Identify which cell holds the provided text, then report its [x, y] central coordinate. 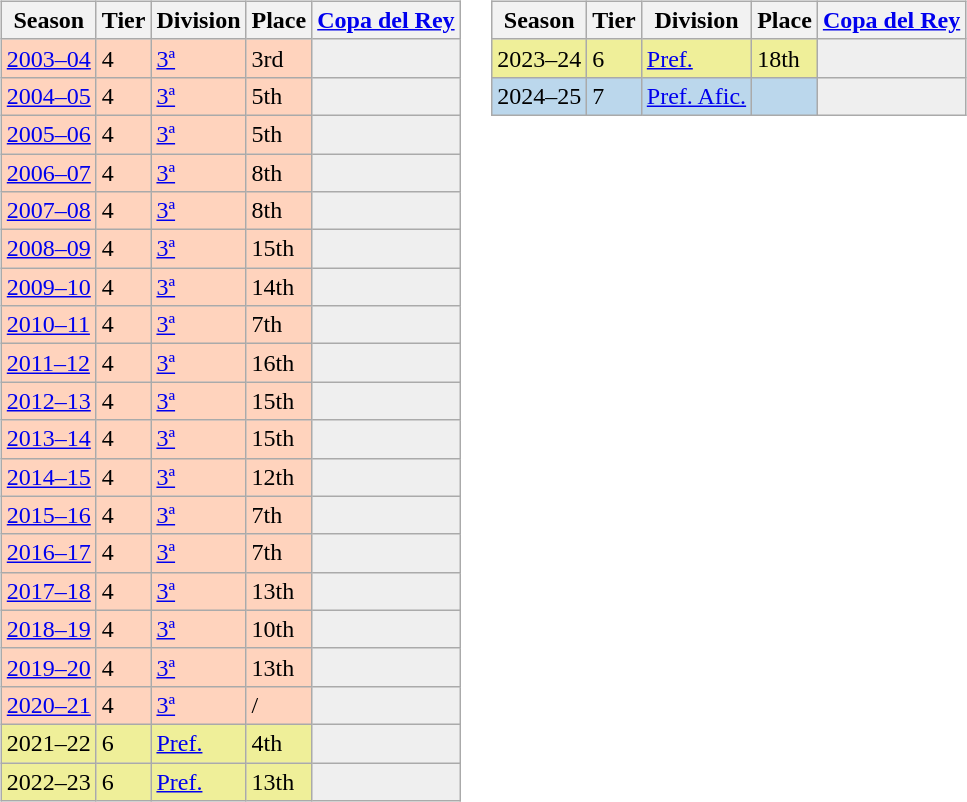
2020–21 [48, 705]
2010–11 [48, 325]
2008–09 [48, 249]
2023–24 [540, 58]
2016–17 [48, 553]
14th [279, 287]
3rd [279, 58]
2005–06 [48, 134]
10th [279, 629]
18th [785, 58]
2021–22 [48, 743]
2013–14 [48, 439]
4th [279, 743]
2004–05 [48, 96]
2015–16 [48, 515]
2022–23 [48, 781]
7 [614, 96]
16th [279, 363]
2009–10 [48, 287]
2003–04 [48, 58]
2006–07 [48, 173]
2024–25 [540, 96]
2019–20 [48, 667]
2017–18 [48, 591]
12th [279, 477]
Pref. Afic. [696, 96]
2014–15 [48, 477]
/ [279, 705]
2007–08 [48, 211]
2012–13 [48, 401]
2011–12 [48, 363]
2018–19 [48, 629]
